Locate the cell with the specified text and output its (X, Y) center coordinate. 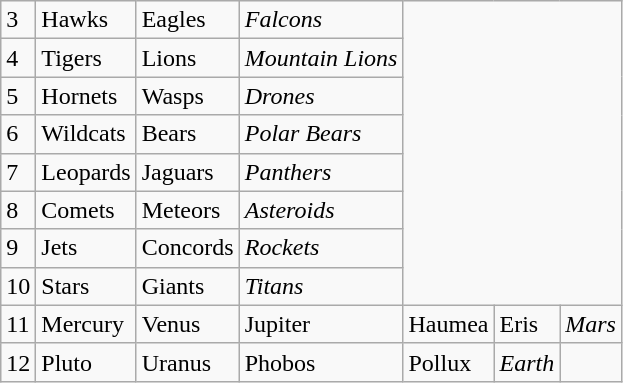
Pluto (86, 362)
7 (18, 172)
Wildcats (86, 134)
Polar Bears (321, 134)
Concords (188, 248)
Earth (527, 362)
Drones (321, 96)
Bears (188, 134)
Rockets (321, 248)
Jupiter (321, 324)
Mountain Lions (321, 58)
Mercury (86, 324)
Tigers (86, 58)
Stars (86, 286)
Pollux (448, 362)
10 (18, 286)
Giants (188, 286)
Asteroids (321, 210)
6 (18, 134)
8 (18, 210)
Lions (188, 58)
11 (18, 324)
Venus (188, 324)
4 (18, 58)
5 (18, 96)
Eagles (188, 20)
9 (18, 248)
Jets (86, 248)
3 (18, 20)
12 (18, 362)
Comets (86, 210)
Mars (591, 324)
Panthers (321, 172)
Hornets (86, 96)
Uranus (188, 362)
Jaguars (188, 172)
Wasps (188, 96)
Falcons (321, 20)
Haumea (448, 324)
Titans (321, 286)
Eris (527, 324)
Phobos (321, 362)
Meteors (188, 210)
Leopards (86, 172)
Hawks (86, 20)
